Capture the cell that displays the provided text and extract its [X, Y] central coordinate. 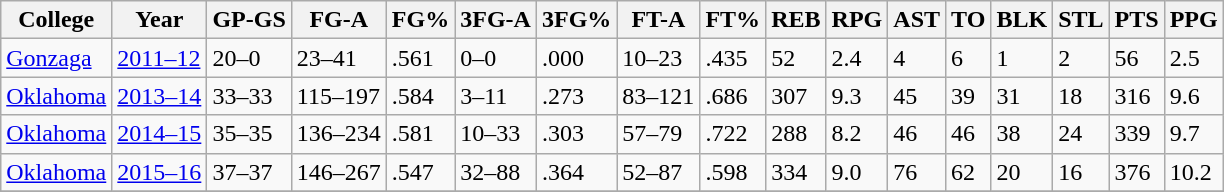
AST [917, 20]
6 [968, 58]
BLK [1022, 20]
57–79 [658, 134]
2.4 [857, 58]
RPG [857, 20]
10–33 [496, 134]
115–197 [338, 96]
316 [1136, 96]
45 [917, 96]
38 [1022, 134]
FG% [420, 20]
.584 [420, 96]
76 [917, 172]
146–267 [338, 172]
TO [968, 20]
3–11 [496, 96]
8.2 [857, 134]
PTS [1136, 20]
33–33 [249, 96]
20 [1022, 172]
FG-A [338, 20]
4 [917, 58]
FT-A [658, 20]
Year [160, 20]
52 [796, 58]
.686 [733, 96]
.722 [733, 134]
College [56, 20]
3FG% [576, 20]
10–23 [658, 58]
2013–14 [160, 96]
.547 [420, 172]
9.6 [1194, 96]
.581 [420, 134]
2015–16 [160, 172]
18 [1081, 96]
83–121 [658, 96]
24 [1081, 134]
.303 [576, 134]
16 [1081, 172]
62 [968, 172]
Gonzaga [56, 58]
STL [1081, 20]
376 [1136, 172]
.273 [576, 96]
334 [796, 172]
1 [1022, 58]
.435 [733, 58]
9.3 [857, 96]
37–37 [249, 172]
PPG [1194, 20]
23–41 [338, 58]
2011–12 [160, 58]
39 [968, 96]
136–234 [338, 134]
2.5 [1194, 58]
.561 [420, 58]
0–0 [496, 58]
2014–15 [160, 134]
339 [1136, 134]
56 [1136, 58]
35–35 [249, 134]
.000 [576, 58]
.364 [576, 172]
2 [1081, 58]
9.0 [857, 172]
REB [796, 20]
3FG-A [496, 20]
307 [796, 96]
31 [1022, 96]
FT% [733, 20]
.598 [733, 172]
10.2 [1194, 172]
9.7 [1194, 134]
GP-GS [249, 20]
20–0 [249, 58]
52–87 [658, 172]
32–88 [496, 172]
288 [796, 134]
